Search for the cell housing the specified text and yield its (x, y) center coordinate. 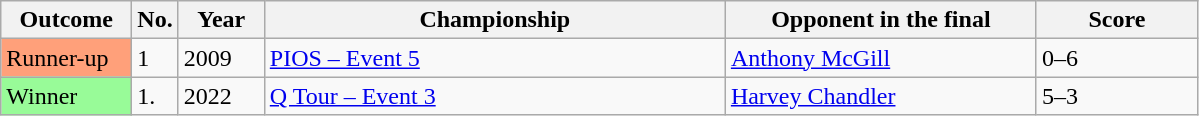
Score (1116, 20)
Anthony McGill (880, 58)
Winner (66, 96)
2009 (221, 58)
Championship (494, 20)
2022 (221, 96)
5–3 (1116, 96)
PIOS – Event 5 (494, 58)
Outcome (66, 20)
Opponent in the final (880, 20)
Year (221, 20)
0–6 (1116, 58)
No. (155, 20)
Q Tour – Event 3 (494, 96)
1 (155, 58)
1. (155, 96)
Runner-up (66, 58)
Harvey Chandler (880, 96)
